Search for the cell housing the specified text and yield its (x, y) center coordinate. 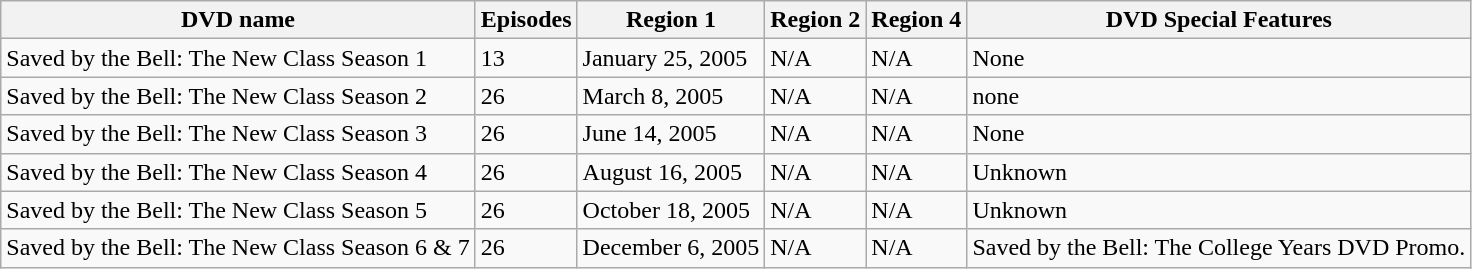
Saved by the Bell: The New Class Season 4 (238, 172)
October 18, 2005 (671, 210)
Region 4 (916, 20)
Episodes (526, 20)
Saved by the Bell: The New Class Season 3 (238, 134)
DVD Special Features (1219, 20)
Saved by the Bell: The New Class Season 2 (238, 96)
Saved by the Bell: The New Class Season 5 (238, 210)
Saved by the Bell: The New Class Season 1 (238, 58)
August 16, 2005 (671, 172)
Region 2 (816, 20)
Saved by the Bell: The New Class Season 6 & 7 (238, 248)
none (1219, 96)
DVD name (238, 20)
January 25, 2005 (671, 58)
June 14, 2005 (671, 134)
Region 1 (671, 20)
December 6, 2005 (671, 248)
March 8, 2005 (671, 96)
Saved by the Bell: The College Years DVD Promo. (1219, 248)
13 (526, 58)
